Capture the cell that displays the provided text and extract its (X, Y) central coordinate. 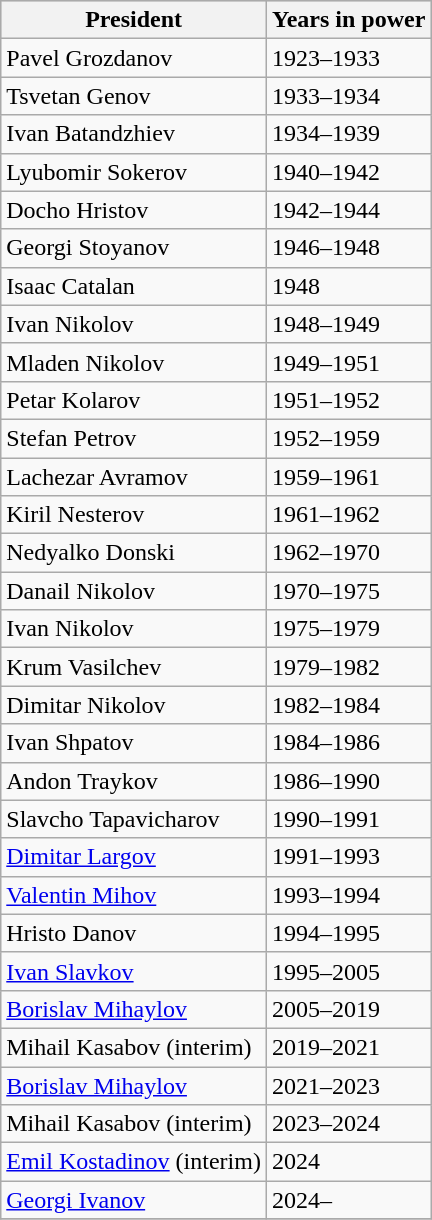
1995–2005 (348, 971)
1990–1991 (348, 819)
Lachezar Avramov (134, 477)
Lyubomir Sokerov (134, 172)
1993–1994 (348, 895)
Ivan Batandzhiev (134, 134)
2024– (348, 1200)
2021–2023 (348, 1085)
Krum Vasilchev (134, 667)
1934–1939 (348, 134)
Valentin Mihov (134, 895)
President (134, 20)
Kiril Nesterov (134, 515)
Dimitar Largov (134, 857)
Slavcho Tapavicharov (134, 819)
Nedyalko Donski (134, 553)
1942–1944 (348, 210)
1975–1979 (348, 629)
Danail Nikolov (134, 591)
Hristo Danov (134, 933)
Emil Kostadinov (interim) (134, 1162)
1984–1986 (348, 743)
Georgi Stoyanov (134, 248)
1948 (348, 286)
1946–1948 (348, 248)
1951–1952 (348, 400)
2024 (348, 1162)
1952–1959 (348, 438)
Pavel Grozdanov (134, 58)
1994–1995 (348, 933)
1970–1975 (348, 591)
1979–1982 (348, 667)
Docho Hristov (134, 210)
1940–1942 (348, 172)
1991–1993 (348, 857)
1923–1933 (348, 58)
1933–1934 (348, 96)
Petar Kolarov (134, 400)
2005–2019 (348, 1009)
Ivan Shpatov (134, 743)
Andon Traykov (134, 781)
Mladen Nikolov (134, 362)
1961–1962 (348, 515)
Georgi Ivanov (134, 1200)
2019–2021 (348, 1047)
Dimitar Nikolov (134, 705)
1959–1961 (348, 477)
1962–1970 (348, 553)
Ivan Slavkov (134, 971)
Isaac Catalan (134, 286)
Stefan Petrov (134, 438)
Tsvetan Genov (134, 96)
1948–1949 (348, 324)
2023–2024 (348, 1124)
Years in power (348, 20)
1986–1990 (348, 781)
1949–1951 (348, 362)
1982–1984 (348, 705)
